From the cell containing the given text, extract its center point as [x, y] coordinate. 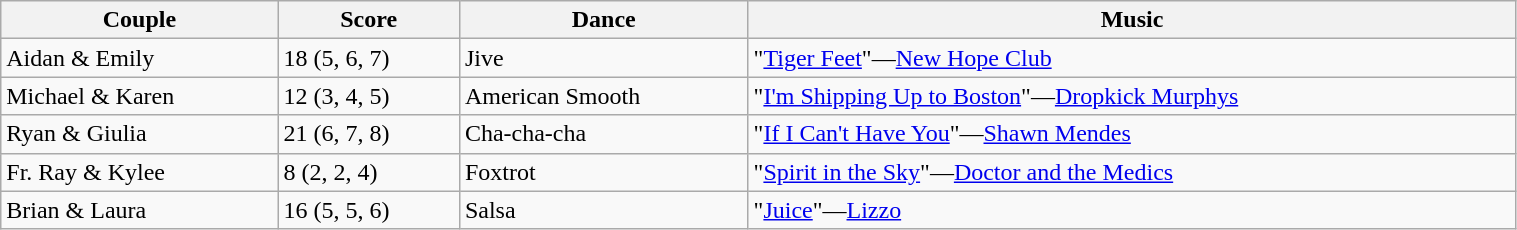
Ryan & Giulia [140, 134]
8 (2, 2, 4) [368, 172]
Score [368, 20]
Brian & Laura [140, 210]
12 (3, 4, 5) [368, 96]
"Tiger Feet"—New Hope Club [1132, 58]
21 (6, 7, 8) [368, 134]
16 (5, 5, 6) [368, 210]
"If I Can't Have You"—Shawn Mendes [1132, 134]
American Smooth [604, 96]
Music [1132, 20]
Jive [604, 58]
Salsa [604, 210]
"Spirit in the Sky"—Doctor and the Medics [1132, 172]
"Juice"—Lizzo [1132, 210]
18 (5, 6, 7) [368, 58]
Michael & Karen [140, 96]
Fr. Ray & Kylee [140, 172]
Aidan & Emily [140, 58]
Dance [604, 20]
Couple [140, 20]
Cha-cha-cha [604, 134]
Foxtrot [604, 172]
"I'm Shipping Up to Boston"—Dropkick Murphys [1132, 96]
